For the text-containing cell, return its midpoint in [x, y] coordinate format. 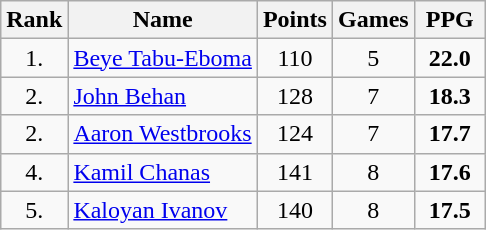
5. [34, 210]
John Behan [163, 96]
1. [34, 58]
PPG [450, 20]
18.3 [450, 96]
22.0 [450, 58]
Name [163, 20]
Rank [34, 20]
4. [34, 172]
Beye Tabu-Eboma [163, 58]
Games [373, 20]
124 [294, 134]
17.6 [450, 172]
17.5 [450, 210]
110 [294, 58]
140 [294, 210]
Points [294, 20]
Aaron Westbrooks [163, 134]
5 [373, 58]
Kamil Chanas [163, 172]
128 [294, 96]
Kaloyan Ivanov [163, 210]
17.7 [450, 134]
141 [294, 172]
